Capture the cell that displays the provided text and extract its (x, y) central coordinate. 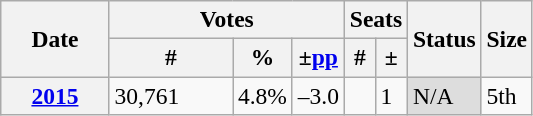
4.8% (262, 95)
–3.0 (318, 95)
5th (506, 95)
30,761 (170, 95)
% (262, 57)
Size (506, 38)
± (391, 57)
N/A (445, 95)
1 (391, 95)
2015 (55, 95)
Seats (376, 19)
Votes (226, 19)
Status (445, 38)
±pp (318, 57)
Date (55, 38)
